Find where the given text appears and provide that cell's center as [X, Y] coordinate. 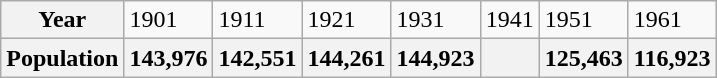
1921 [346, 20]
Year [62, 20]
144,923 [436, 58]
1961 [672, 20]
1901 [168, 20]
125,463 [584, 58]
1941 [510, 20]
144,261 [346, 58]
1951 [584, 20]
1931 [436, 20]
116,923 [672, 58]
1911 [258, 20]
Population [62, 58]
142,551 [258, 58]
143,976 [168, 58]
